Search for the cell housing the specified text and yield its [x, y] center coordinate. 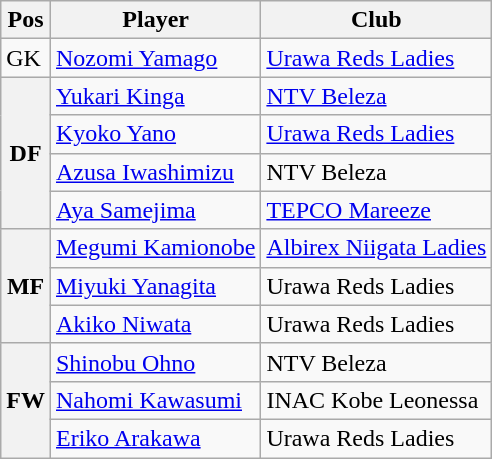
DF [26, 153]
Aya Samejima [155, 210]
GK [26, 58]
Akiko Niwata [155, 324]
Megumi Kamionobe [155, 248]
TEPCO Mareeze [376, 210]
MF [26, 286]
Albirex Niigata Ladies [376, 248]
FW [26, 400]
Shinobu Ohno [155, 362]
INAC Kobe Leonessa [376, 400]
Club [376, 20]
Eriko Arakawa [155, 438]
Kyoko Yano [155, 134]
Nahomi Kawasumi [155, 400]
Miyuki Yanagita [155, 286]
Player [155, 20]
Pos [26, 20]
Azusa Iwashimizu [155, 172]
Yukari Kinga [155, 96]
Nozomi Yamago [155, 58]
